Provide the (X, Y) coordinate of the cell's center where the given text is located.  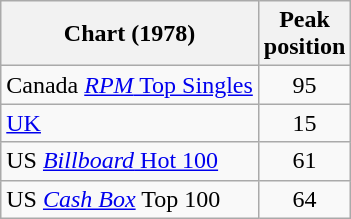
95 (304, 85)
US Cash Box Top 100 (130, 199)
US Billboard Hot 100 (130, 161)
UK (130, 123)
Peakposition (304, 34)
Chart (1978) (130, 34)
15 (304, 123)
61 (304, 161)
64 (304, 199)
Canada RPM Top Singles (130, 85)
